Search for the cell housing the specified text and yield its (X, Y) center coordinate. 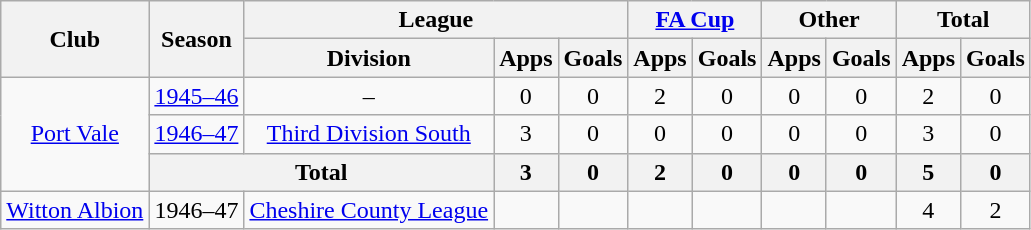
FA Cup (695, 20)
Third Division South (369, 134)
Port Vale (75, 134)
Club (75, 39)
1945–46 (196, 96)
Cheshire County League (369, 210)
5 (928, 172)
Division (369, 58)
Other (829, 20)
Witton Albion (75, 210)
Season (196, 39)
– (369, 96)
League (436, 20)
4 (928, 210)
